From the cell containing the given text, extract its center point as (X, Y) coordinate. 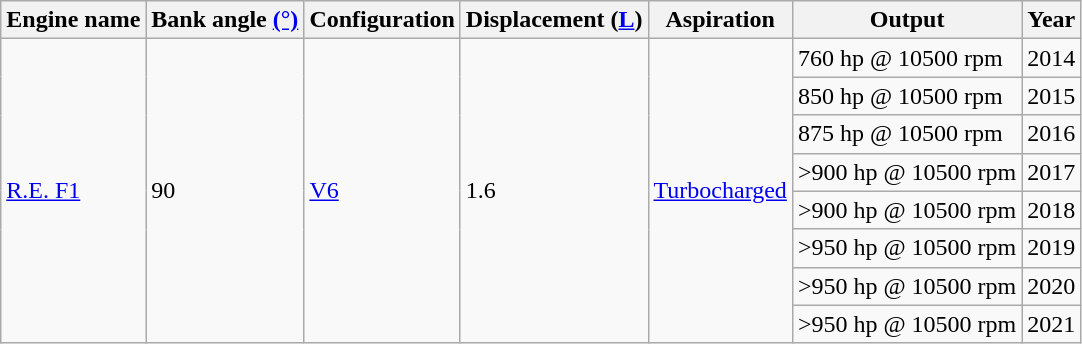
2017 (1052, 172)
Year (1052, 20)
2018 (1052, 210)
875 hp @ 10500 rpm (906, 134)
2016 (1052, 134)
2021 (1052, 324)
Aspiration (720, 20)
V6 (382, 191)
R.E. F1 (74, 191)
90 (225, 191)
Output (906, 20)
Configuration (382, 20)
Bank angle (°) (225, 20)
850 hp @ 10500 rpm (906, 96)
Turbocharged (720, 191)
2014 (1052, 58)
2015 (1052, 96)
Engine name (74, 20)
2020 (1052, 286)
1.6 (554, 191)
Displacement (L) (554, 20)
760 hp @ 10500 rpm (906, 58)
2019 (1052, 248)
